Locate the cell with the specified text and output its (x, y) center coordinate. 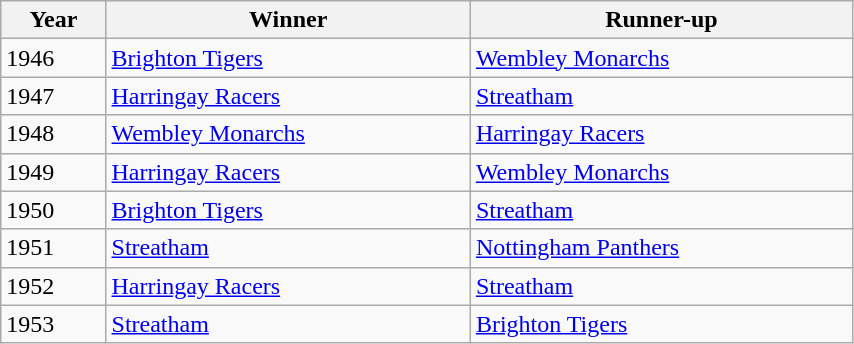
1947 (54, 96)
1949 (54, 172)
Nottingham Panthers (661, 248)
1951 (54, 248)
1952 (54, 286)
Year (54, 20)
Winner (288, 20)
Runner-up (661, 20)
1948 (54, 134)
1950 (54, 210)
1953 (54, 324)
1946 (54, 58)
